For the text-containing cell, return its midpoint in [X, Y] coordinate format. 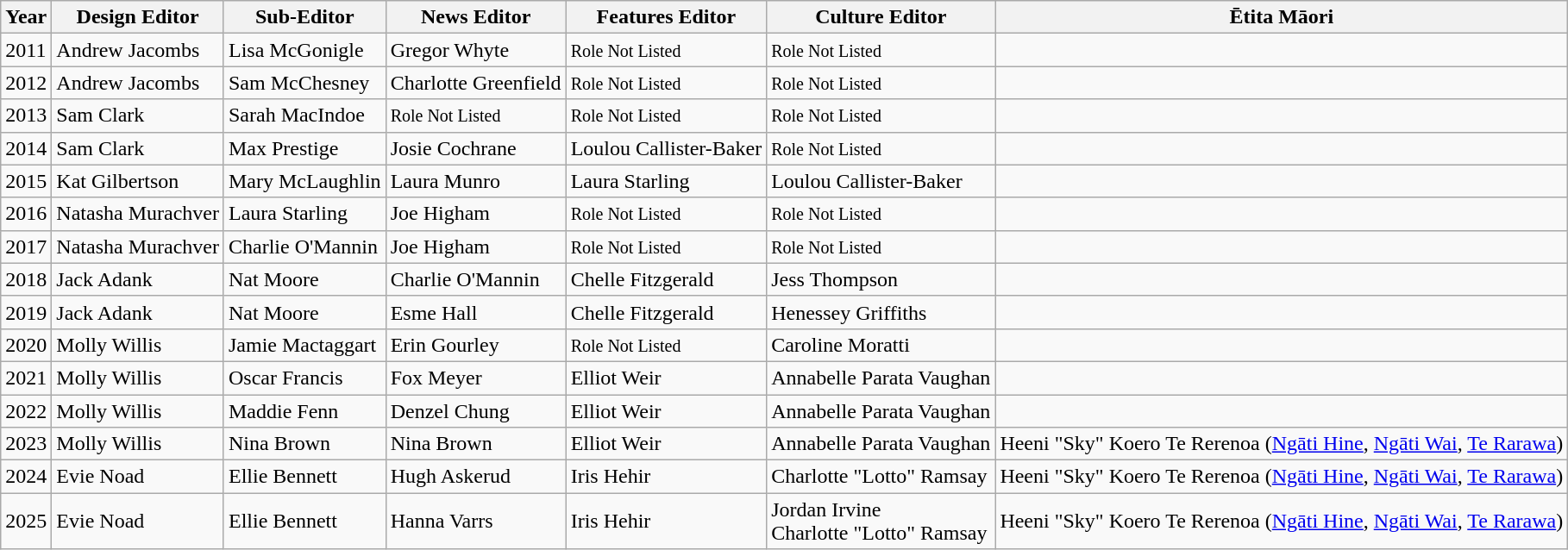
Jamie Mactaggart [304, 345]
Kat Gilbertson [138, 181]
2015 [26, 181]
Jess Thompson [881, 279]
Oscar Francis [304, 378]
Max Prestige [304, 148]
News Editor [476, 17]
2013 [26, 116]
2016 [26, 214]
2025 [26, 521]
Laura Munro [476, 181]
Maddie Fenn [304, 411]
2012 [26, 83]
Sub-Editor [304, 17]
Gregor Whyte [476, 50]
Lisa McGonigle [304, 50]
Denzel Chung [476, 411]
2022 [26, 411]
2017 [26, 247]
Erin Gourley [476, 345]
2011 [26, 50]
Josie Cochrane [476, 148]
2020 [26, 345]
Charlotte Greenfield [476, 83]
Sam McChesney [304, 83]
2014 [26, 148]
Henessey Griffiths [881, 312]
Hugh Askerud [476, 477]
2019 [26, 312]
2024 [26, 477]
2023 [26, 444]
Hanna Varrs [476, 521]
Caroline Moratti [881, 345]
Culture Editor [881, 17]
Year [26, 17]
Ētita Māori [1282, 17]
Features Editor [666, 17]
Jordan IrvineCharlotte "Lotto" Ramsay [881, 521]
Fox Meyer [476, 378]
Mary McLaughlin [304, 181]
Sarah MacIndoe [304, 116]
2018 [26, 279]
Charlotte "Lotto" Ramsay [881, 477]
Esme Hall [476, 312]
2021 [26, 378]
Design Editor [138, 17]
